Provide the [x, y] coordinate of the cell's center where the given text is located.  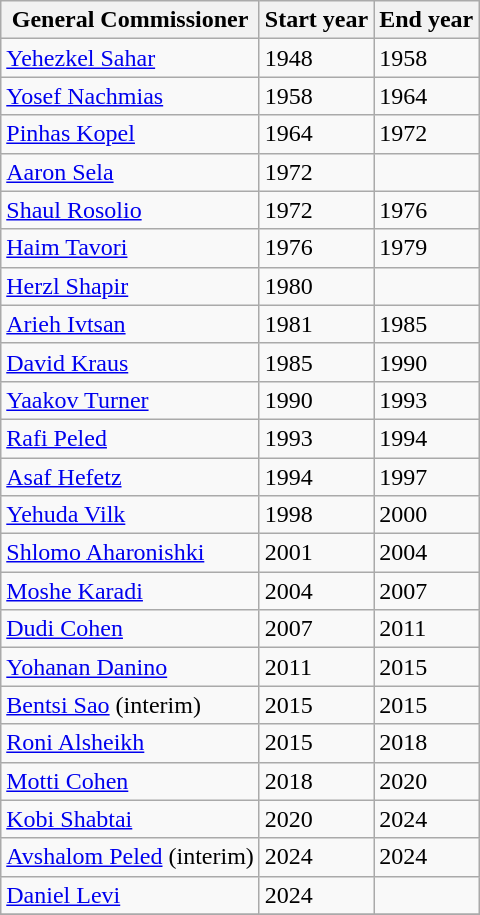
Haim Tavori [130, 248]
Daniel Levi [130, 895]
Yosef Nachmias [130, 96]
Yehuda Vilk [130, 515]
2000 [426, 515]
Pinhas Kopel [130, 134]
Moshe Karadi [130, 591]
Yehezkel Sahar [130, 58]
2001 [316, 553]
Bentsi Sao (interim) [130, 705]
Asaf Hefetz [130, 477]
Rafi Peled [130, 438]
Shlomo Aharonishki [130, 553]
1979 [426, 248]
David Kraus [130, 362]
Shaul Rosolio [130, 210]
Roni Alsheikh [130, 743]
1980 [316, 286]
1981 [316, 324]
General Commissioner [130, 20]
Start year [316, 20]
Aaron Sela [130, 172]
1998 [316, 515]
Kobi Shabtai [130, 819]
Avshalom Peled (interim) [130, 857]
End year [426, 20]
Dudi Cohen [130, 629]
1948 [316, 58]
Motti Cohen [130, 781]
Arieh Ivtsan [130, 324]
Yohanan Danino [130, 667]
Herzl Shapir [130, 286]
1997 [426, 477]
Yaakov Turner [130, 400]
